Locate the cell with the specified text and output its [x, y] center coordinate. 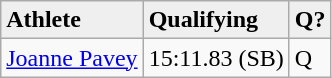
Joanne Pavey [72, 58]
15:11.83 (SB) [216, 58]
Q [310, 58]
Q? [310, 20]
Qualifying [216, 20]
Athlete [72, 20]
